Output the [X, Y] coordinate of the center of the cell containing the given text.  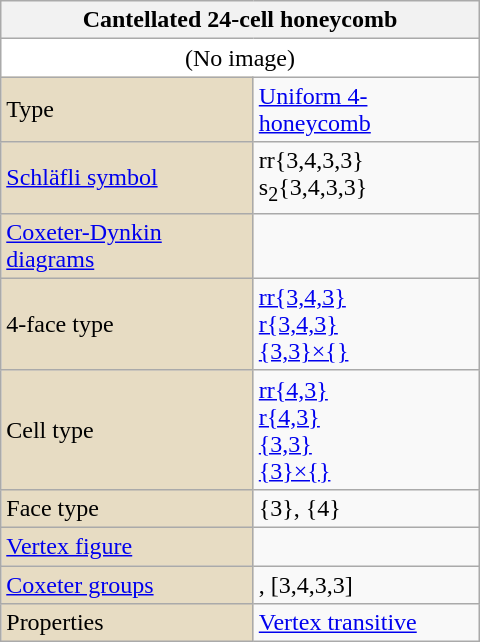
Properties [128, 623]
Schläfli symbol [128, 178]
rr{4,3}r{4,3}{3,3}{3}×{} [366, 430]
{3}, {4} [366, 508]
Type [128, 110]
Vertex transitive [366, 623]
(No image) [240, 58]
Face type [128, 508]
Cell type [128, 430]
Cantellated 24-cell honeycomb [240, 20]
rr{3,4,3} r{3,4,3} {3,3}×{} [366, 324]
, [3,4,3,3] [366, 585]
rr{3,4,3,3}s2{3,4,3,3} [366, 178]
Coxeter groups [128, 585]
Coxeter-Dynkin diagrams [128, 246]
4-face type [128, 324]
Uniform 4-honeycomb [366, 110]
Vertex figure [128, 547]
